Output the (X, Y) coordinate of the center of the cell containing the given text.  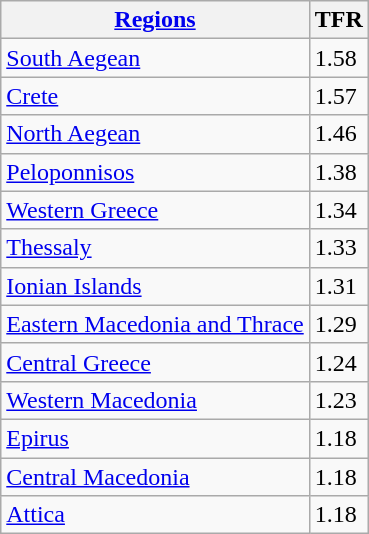
1.33 (338, 248)
Regions (155, 20)
Eastern Macedonia and Thrace (155, 324)
Attica (155, 515)
Crete (155, 96)
Western Macedonia (155, 400)
TFR (338, 20)
1.31 (338, 286)
1.46 (338, 134)
Central Greece (155, 362)
1.29 (338, 324)
1.58 (338, 58)
Peloponnisos (155, 172)
1.23 (338, 400)
Epirus (155, 438)
North Aegean (155, 134)
Thessaly (155, 248)
1.24 (338, 362)
1.38 (338, 172)
1.34 (338, 210)
Western Greece (155, 210)
1.57 (338, 96)
Central Macedonia (155, 477)
South Aegean (155, 58)
Ionian Islands (155, 286)
